Scan for the cell matching the given text and deliver its [X, Y] coordinate at center. 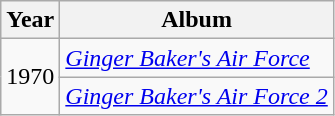
Year [30, 20]
1970 [30, 77]
Album [196, 20]
Ginger Baker's Air Force [196, 58]
Ginger Baker's Air Force 2 [196, 96]
